From the cell containing the given text, extract its center point as (x, y) coordinate. 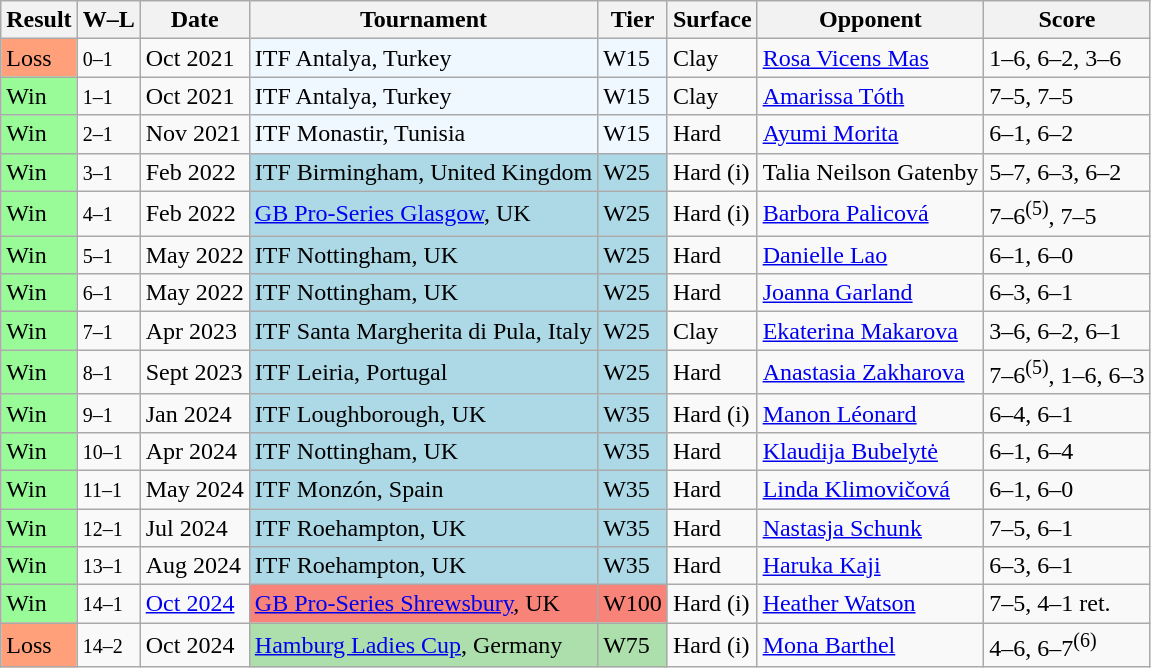
Tier (633, 20)
1–6, 6–2, 3–6 (1067, 58)
9–1 (108, 413)
1–1 (108, 96)
3–1 (108, 172)
ITF Birmingham, United Kingdom (423, 172)
6–1 (108, 293)
6–1, 6–4 (1067, 451)
GB Pro-Series Glasgow, UK (423, 214)
ITF Monzón, Spain (423, 489)
Manon Léonard (870, 413)
Aug 2024 (194, 566)
ITF Santa Margherita di Pula, Italy (423, 331)
Danielle Lao (870, 255)
Jan 2024 (194, 413)
7–5, 4–1 ret. (1067, 604)
11–1 (108, 489)
13–1 (108, 566)
ITF Loughborough, UK (423, 413)
Tournament (423, 20)
Anastasia Zakharova (870, 372)
Heather Watson (870, 604)
8–1 (108, 372)
W–L (108, 20)
Surface (712, 20)
0–1 (108, 58)
Date (194, 20)
7–5, 7–5 (1067, 96)
Nov 2021 (194, 134)
Haruka Kaji (870, 566)
Jul 2024 (194, 528)
10–1 (108, 451)
Linda Klimovičová (870, 489)
5–1 (108, 255)
Barbora Palicová (870, 214)
14–1 (108, 604)
7–5, 6–1 (1067, 528)
Score (1067, 20)
Mona Barthel (870, 646)
Ekaterina Makarova (870, 331)
GB Pro-Series Shrewsbury, UK (423, 604)
Klaudija Bubelytė (870, 451)
4–1 (108, 214)
6–1, 6–2 (1067, 134)
Apr 2024 (194, 451)
2–1 (108, 134)
ITF Monastir, Tunisia (423, 134)
Talia Neilson Gatenby (870, 172)
W100 (633, 604)
7–1 (108, 331)
Nastasja Schunk (870, 528)
5–7, 6–3, 6–2 (1067, 172)
4–6, 6–7(6) (1067, 646)
Apr 2023 (194, 331)
Joanna Garland (870, 293)
7–6(5), 1–6, 6–3 (1067, 372)
Opponent (870, 20)
Sept 2023 (194, 372)
W75 (633, 646)
Result (39, 20)
May 2024 (194, 489)
ITF Leiria, Portugal (423, 372)
7–6(5), 7–5 (1067, 214)
3–6, 6–2, 6–1 (1067, 331)
Ayumi Morita (870, 134)
12–1 (108, 528)
Rosa Vicens Mas (870, 58)
Amarissa Tóth (870, 96)
Hamburg Ladies Cup, Germany (423, 646)
14–2 (108, 646)
6–4, 6–1 (1067, 413)
